For the text-containing cell, return its midpoint in [X, Y] coordinate format. 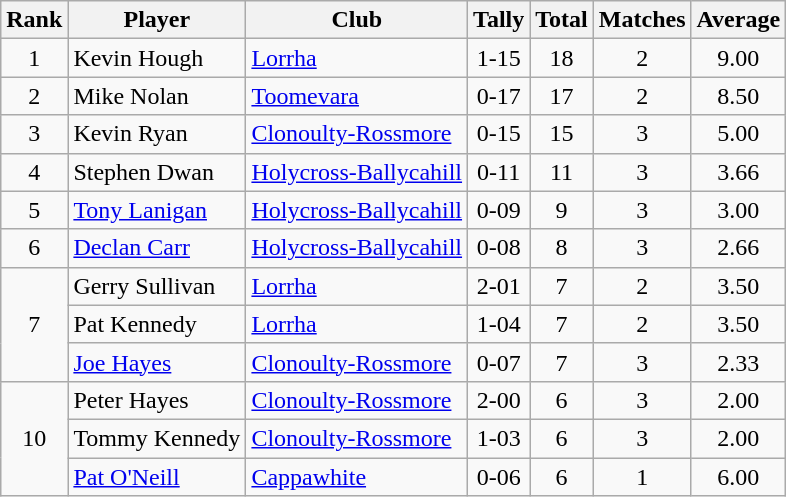
2.33 [738, 362]
Joe Hayes [157, 362]
6.00 [738, 477]
Gerry Sullivan [157, 286]
9.00 [738, 58]
0-17 [499, 96]
2.66 [738, 248]
10 [34, 438]
Pat Kennedy [157, 324]
3.66 [738, 172]
0-09 [499, 210]
Stephen Dwan [157, 172]
Club [357, 20]
Average [738, 20]
0-08 [499, 248]
5 [34, 210]
Toomevara [357, 96]
5.00 [738, 134]
Kevin Hough [157, 58]
11 [562, 172]
15 [562, 134]
1-15 [499, 58]
0-07 [499, 362]
Player [157, 20]
Pat O'Neill [157, 477]
8 [562, 248]
2-00 [499, 400]
18 [562, 58]
4 [34, 172]
Peter Hayes [157, 400]
8.50 [738, 96]
17 [562, 96]
2-01 [499, 286]
1-04 [499, 324]
0-11 [499, 172]
3.00 [738, 210]
Kevin Ryan [157, 134]
1-03 [499, 438]
0-15 [499, 134]
Mike Nolan [157, 96]
Rank [34, 20]
Tally [499, 20]
Matches [642, 20]
Cappawhite [357, 477]
Declan Carr [157, 248]
Tony Lanigan [157, 210]
0-06 [499, 477]
Tommy Kennedy [157, 438]
9 [562, 210]
Total [562, 20]
